Output the [X, Y] coordinate of the center of the cell containing the given text.  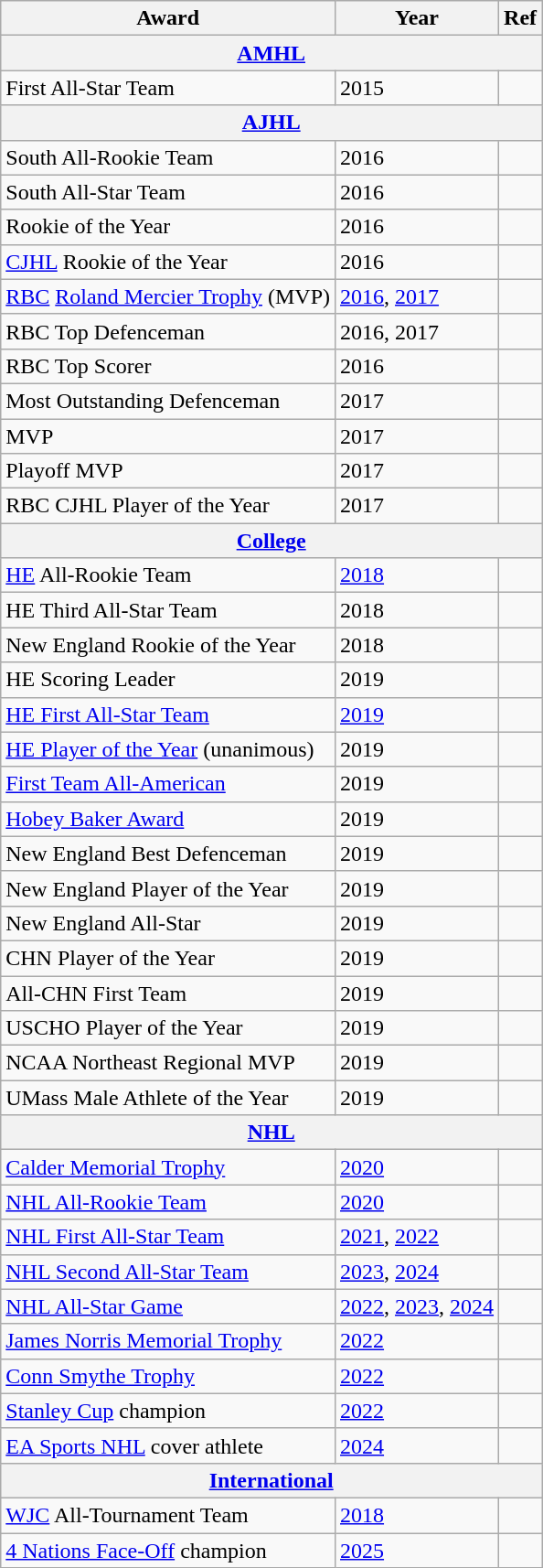
International [271, 1480]
Playoff MVP [168, 471]
CHN Player of the Year [168, 958]
College [271, 541]
4 Nations Face-Off champion [168, 1551]
Hobey Baker Award [168, 819]
Award [168, 18]
MVP [168, 436]
First All-Star Team [168, 88]
RBC Roland Mercier Trophy (MVP) [168, 296]
South All-Rookie Team [168, 157]
WJC All-Tournament Team [168, 1515]
USCHO Player of the Year [168, 1028]
Conn Smythe Trophy [168, 1376]
CJHL Rookie of the Year [168, 262]
Year [417, 18]
New England Best Defenceman [168, 854]
HE Third All-Star Team [168, 610]
NHL First All-Star Team [168, 1237]
NHL All-Star Game [168, 1306]
HE Player of the Year (unanimous) [168, 749]
First Team All-American [168, 784]
New England Player of the Year [168, 888]
2015 [417, 88]
HE Scoring Leader [168, 680]
New England Rookie of the Year [168, 645]
Ref [521, 18]
NCAA Northeast Regional MVP [168, 1063]
2024 [417, 1445]
2025 [417, 1551]
EA Sports NHL cover athlete [168, 1445]
NHL [271, 1133]
NHL Second All-Star Team [168, 1272]
2023, 2024 [417, 1272]
RBC Top Scorer [168, 366]
2021, 2022 [417, 1237]
AMHL [271, 53]
RBC Top Defenceman [168, 331]
NHL All-Rookie Team [168, 1202]
UMass Male Athlete of the Year [168, 1098]
Stanley Cup champion [168, 1411]
HE All-Rookie Team [168, 575]
HE First All-Star Team [168, 714]
All-CHN First Team [168, 993]
New England All-Star [168, 923]
Calder Memorial Trophy [168, 1167]
AJHL [271, 123]
South All-Star Team [168, 192]
Most Outstanding Defenceman [168, 401]
RBC CJHL Player of the Year [168, 506]
Rookie of the Year [168, 227]
James Norris Memorial Trophy [168, 1341]
2022, 2023, 2024 [417, 1306]
